Detect which cell encompasses the target text, then output its [x, y] center coordinate. 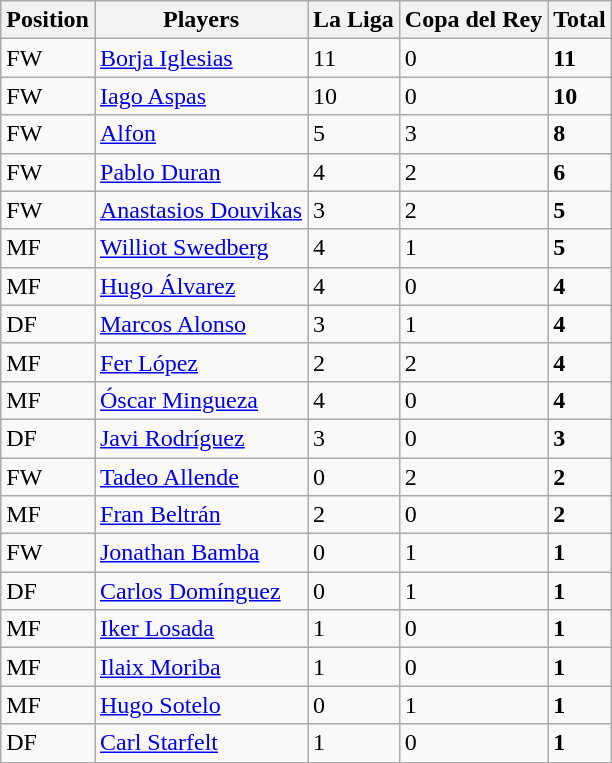
Total [580, 20]
Tadeo Allende [200, 477]
Javi Rodríguez [200, 438]
Borja Iglesias [200, 58]
Copa del Rey [473, 20]
Carlos Domínguez [200, 591]
Anastasios Douvikas [200, 210]
6 [580, 172]
Fran Beltrán [200, 515]
Players [200, 20]
Fer López [200, 362]
Pablo Duran [200, 172]
Iker Losada [200, 629]
Alfon [200, 134]
Jonathan Bamba [200, 553]
Iago Aspas [200, 96]
Carl Starfelt [200, 743]
8 [580, 134]
Position [48, 20]
Williot Swedberg [200, 248]
Ilaix Moriba [200, 667]
Hugo Álvarez [200, 286]
Óscar Mingueza [200, 400]
Hugo Sotelo [200, 705]
La Liga [354, 20]
Marcos Alonso [200, 324]
